Pinpoint the cell where the given text exists, returning its [X, Y] midpoint coordinate. 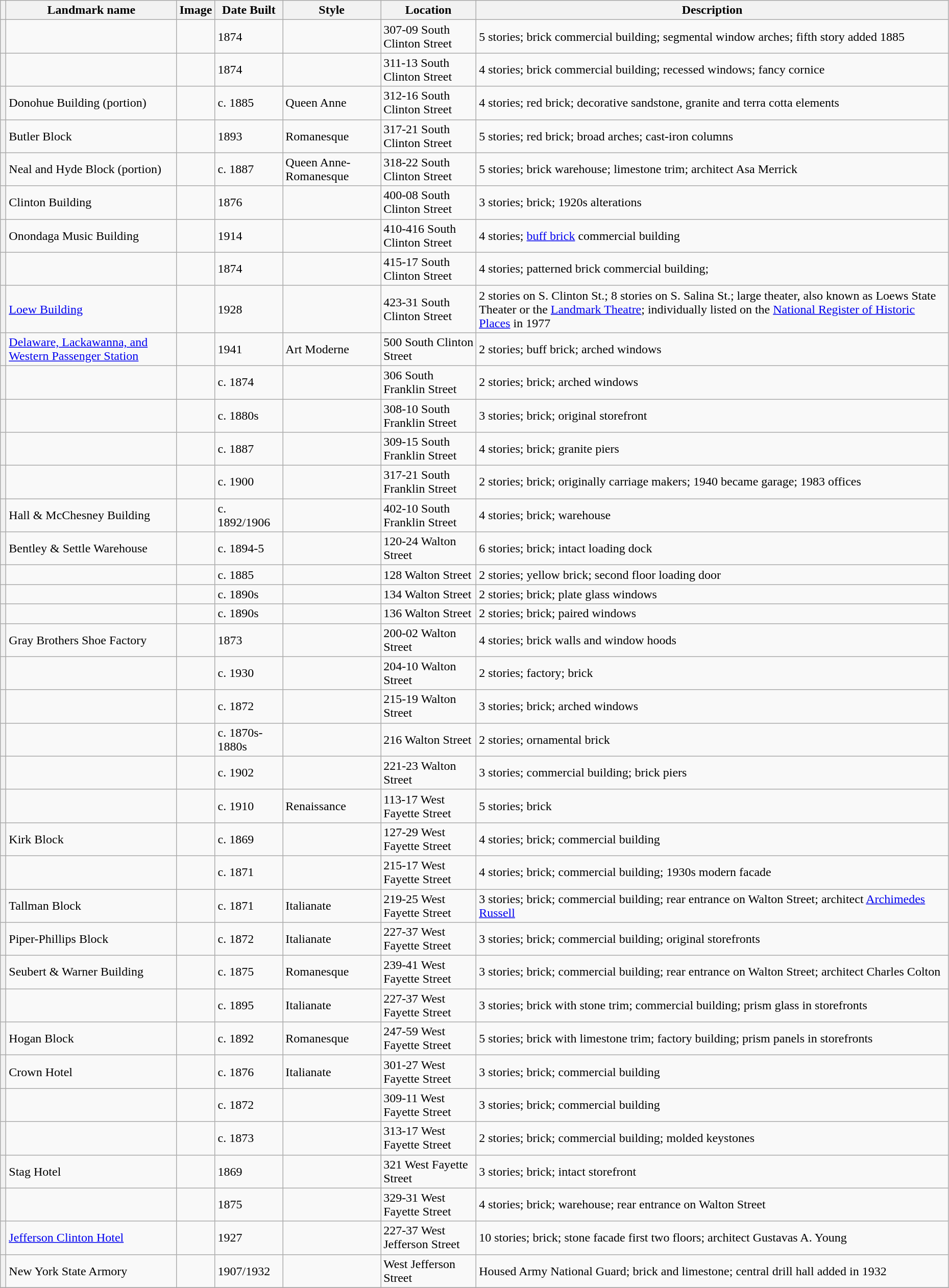
500 South Clinton Street [429, 349]
Onondaga Music Building [91, 236]
Housed Army National Guard; brick and limestone; central drill hall added in 1932 [713, 1271]
c. 1880s [249, 416]
216 Walton Street [429, 739]
2 stories; factory; brick [713, 673]
317-21 South Franklin Street [429, 482]
3 stories; brick; commercial building; original storefronts [713, 939]
Piper-Phillips Block [91, 939]
2 stories; ornamental brick [713, 739]
3 stories; brick; arched windows [713, 707]
Landmark name [91, 10]
3 stories; brick; intact storefront [713, 1171]
Image [196, 10]
2 stories; yellow brick; second floor loading door [713, 575]
3 stories; brick; 1920s alterations [713, 202]
c. 1930 [249, 673]
4 stories; red brick; decorative sandstone, granite and terra cotta elements [713, 103]
3 stories; brick; commercial building; rear entrance on Walton Street; architect Charles Colton [713, 972]
309-11 West Fayette Street [429, 1105]
4 stories; brick; commercial building [713, 839]
Donohue Building (portion) [91, 103]
1928 [249, 309]
Queen Anne-Romanesque [332, 169]
219-25 West Fayette Street [429, 906]
4 stories; brick; commercial building; 1930s modern facade [713, 872]
Stag Hotel [91, 1171]
120-24 Walton Street [429, 548]
West Jefferson Street [429, 1271]
1893 [249, 136]
307-09 South Clinton Street [429, 37]
200-02 Walton Street [429, 640]
Date Built [249, 10]
321 West Fayette Street [429, 1171]
Hall & McChesney Building [91, 516]
Hogan Block [91, 1038]
c. 1874 [249, 382]
c. 1876 [249, 1072]
c. 1892/1906 [249, 516]
c. 1910 [249, 806]
1914 [249, 236]
Loew Building [91, 309]
c. 1869 [249, 839]
4 stories; brick walls and window hoods [713, 640]
Clinton Building [91, 202]
247-59 West Fayette Street [429, 1038]
c. 1900 [249, 482]
4 stories; brick; warehouse; rear entrance on Walton Street [713, 1205]
5 stories; brick with limestone trim; factory building; prism panels in storefronts [713, 1038]
318-22 South Clinton Street [429, 169]
c. 1895 [249, 1006]
Jefferson Clinton Hotel [91, 1237]
1907/1932 [249, 1271]
306 South Franklin Street [429, 382]
309-15 South Franklin Street [429, 449]
317-21 South Clinton Street [429, 136]
215-19 Walton Street [429, 707]
329-31 West Fayette Street [429, 1205]
4 stories; brick commercial building; recessed windows; fancy cornice [713, 69]
New York State Armory [91, 1271]
Kirk Block [91, 839]
3 stories; brick with stone trim; commercial building; prism glass in storefronts [713, 1006]
1869 [249, 1171]
3 stories; brick; commercial building; rear entrance on Walton Street; architect Archimedes Russell [713, 906]
3 stories; commercial building; brick piers [713, 773]
215-17 West Fayette Street [429, 872]
Location [429, 10]
Neal and Hyde Block (portion) [91, 169]
128 Walton Street [429, 575]
301-27 West Fayette Street [429, 1072]
5 stories; brick [713, 806]
415-17 South Clinton Street [429, 269]
Art Moderne [332, 349]
5 stories; red brick; broad arches; cast-iron columns [713, 136]
Butler Block [91, 136]
221-23 Walton Street [429, 773]
1941 [249, 349]
Crown Hotel [91, 1072]
Delaware, Lackawanna, and Western Passenger Station [91, 349]
6 stories; brick; intact loading dock [713, 548]
4 stories; patterned brick commercial building; [713, 269]
313-17 West Fayette Street [429, 1138]
Queen Anne [332, 103]
127-29 West Fayette Street [429, 839]
3 stories; brick; original storefront [713, 416]
2 stories; buff brick; arched windows [713, 349]
1875 [249, 1205]
2 stories; brick; plate glass windows [713, 594]
Style [332, 10]
1876 [249, 202]
c. 1873 [249, 1138]
5 stories; brick commercial building; segmental window arches; fifth story added 1885 [713, 37]
c. 1875 [249, 972]
4 stories; buff brick commercial building [713, 236]
c. 1894-5 [249, 548]
410-416 South Clinton Street [429, 236]
c. 1870s-1880s [249, 739]
312-16 South Clinton Street [429, 103]
Renaissance [332, 806]
Bentley & Settle Warehouse [91, 548]
4 stories; brick; granite piers [713, 449]
239-41 West Fayette Street [429, 972]
2 stories; brick; paired windows [713, 614]
Description [713, 10]
2 stories; brick; originally carriage makers; 1940 became garage; 1983 offices [713, 482]
c. 1902 [249, 773]
Seubert & Warner Building [91, 972]
1927 [249, 1237]
400-08 South Clinton Street [429, 202]
2 stories; brick; commercial building; molded keystones [713, 1138]
136 Walton Street [429, 614]
Tallman Block [91, 906]
Gray Brothers Shoe Factory [91, 640]
227-37 West Jefferson Street [429, 1237]
134 Walton Street [429, 594]
402-10 South Franklin Street [429, 516]
423-31 South Clinton Street [429, 309]
c. 1892 [249, 1038]
1873 [249, 640]
4 stories; brick; warehouse [713, 516]
204-10 Walton Street [429, 673]
10 stories; brick; stone facade first two floors; architect Gustavas A. Young [713, 1237]
308-10 South Franklin Street [429, 416]
5 stories; brick warehouse; limestone trim; architect Asa Merrick [713, 169]
311-13 South Clinton Street [429, 69]
2 stories; brick; arched windows [713, 382]
113-17 West Fayette Street [429, 806]
